Locate the cell with the specified text and output its [X, Y] center coordinate. 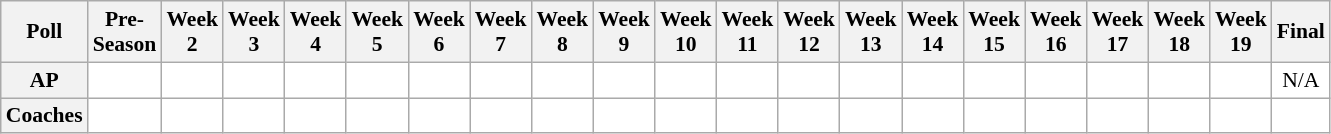
AP [44, 80]
Pre-Season [125, 32]
Week15 [994, 32]
N/A [1301, 80]
Poll [44, 32]
Week11 [748, 32]
Coaches [44, 116]
Week5 [377, 32]
Week17 [1118, 32]
Week19 [1241, 32]
Week12 [809, 32]
Week18 [1179, 32]
Week10 [686, 32]
Week4 [316, 32]
Week2 [192, 32]
Week7 [501, 32]
Week13 [871, 32]
Week8 [562, 32]
Week9 [624, 32]
Week14 [933, 32]
Final [1301, 32]
Week16 [1056, 32]
Week6 [439, 32]
Week3 [254, 32]
